Search for the cell housing the specified text and yield its (x, y) center coordinate. 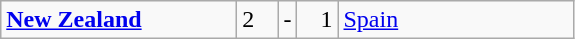
New Zealand (119, 20)
Spain (456, 20)
2 (258, 20)
- (288, 20)
1 (318, 20)
